Locate the cell with the specified text and output its (X, Y) center coordinate. 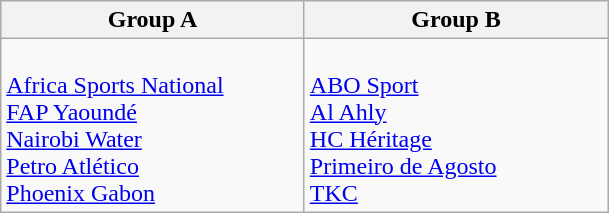
Group B (456, 20)
Africa Sports National FAP Yaoundé Nairobi Water Petro Atlético Phoenix Gabon (153, 126)
Group A (153, 20)
ABO Sport Al Ahly HC Héritage Primeiro de Agosto TKC (456, 126)
